Scan for the cell matching the given text and deliver its (x, y) coordinate at center. 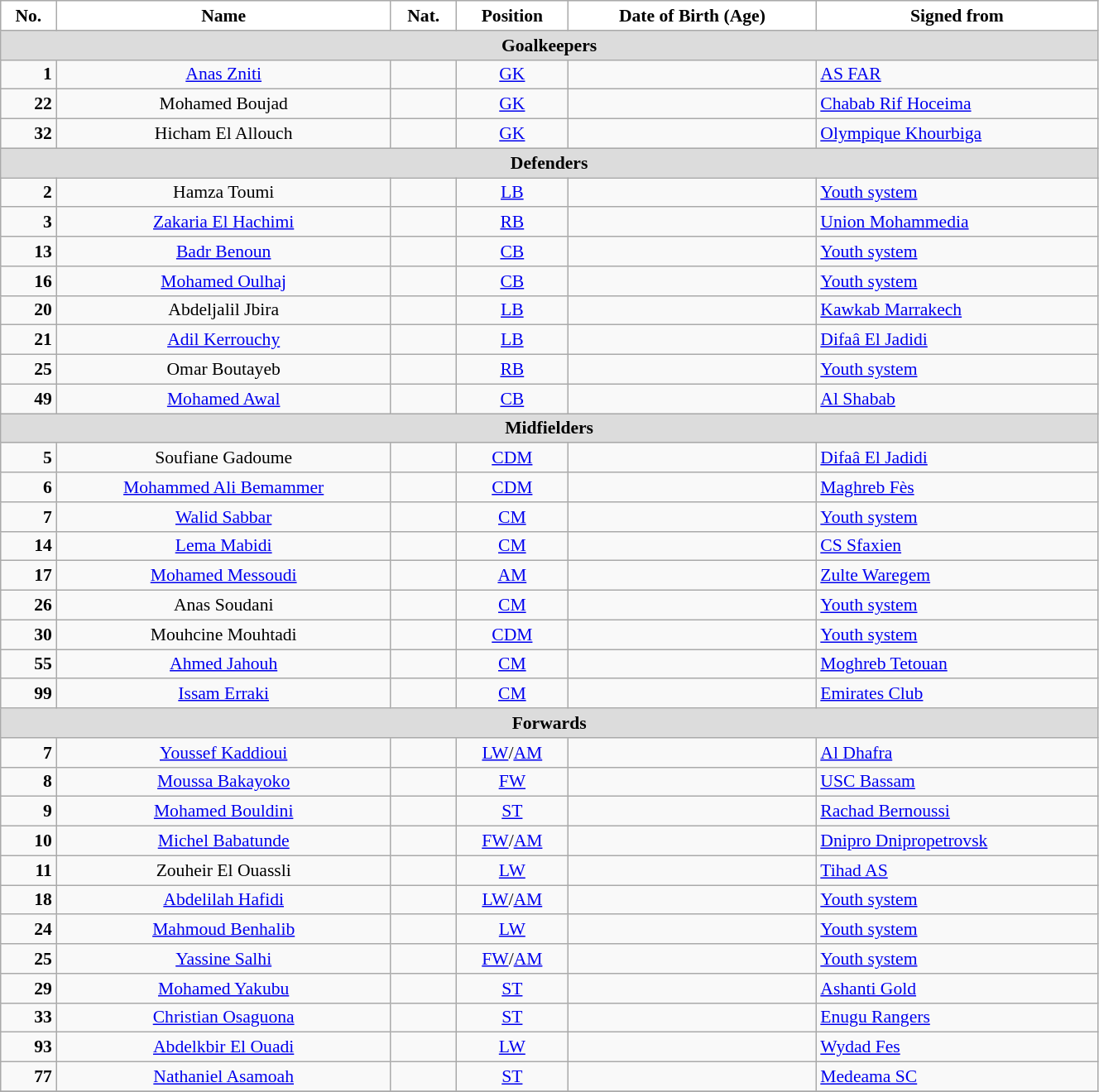
Wydad Fes (957, 1047)
9 (28, 812)
Hicham El Allouch (223, 134)
Abdelkbir El Ouadi (223, 1047)
AM (511, 576)
Mohammed Ali Bemammer (223, 487)
Issam Erraki (223, 694)
AS FAR (957, 74)
1 (28, 74)
16 (28, 281)
30 (28, 635)
Walid Sabbar (223, 517)
3 (28, 223)
8 (28, 782)
Defenders (549, 163)
20 (28, 310)
17 (28, 576)
55 (28, 664)
Anas Soudani (223, 606)
Al Shabab (957, 399)
Al Dhafra (957, 753)
13 (28, 251)
Omar Boutayeb (223, 370)
93 (28, 1047)
Position (511, 16)
Mohamed Bouldini (223, 812)
26 (28, 606)
Signed from (957, 16)
Mohamed Awal (223, 399)
Goalkeepers (549, 45)
Dnipro Dnipropetrovsk (957, 841)
Forwards (549, 723)
49 (28, 399)
Zulte Waregem (957, 576)
Soufiane Gadoume (223, 458)
Christian Osaguona (223, 1018)
No. (28, 16)
32 (28, 134)
Mahmoud Benhalib (223, 930)
5 (28, 458)
Enugu Rangers (957, 1018)
Anas Zniti (223, 74)
USC Bassam (957, 782)
Ahmed Jahouh (223, 664)
18 (28, 900)
Ashanti Gold (957, 989)
Moussa Bakayoko (223, 782)
Rachad Bernoussi (957, 812)
Youssef Kaddioui (223, 753)
FW (511, 782)
Mohamed Boujad (223, 104)
Date of Birth (Age) (693, 16)
Zakaria El Hachimi (223, 223)
33 (28, 1018)
Emirates Club (957, 694)
Lema Mabidi (223, 546)
Tihad AS (957, 870)
11 (28, 870)
Badr Benoun (223, 251)
Mohamed Yakubu (223, 989)
24 (28, 930)
Hamza Toumi (223, 193)
10 (28, 841)
Mouhcine Mouhtadi (223, 635)
Name (223, 16)
Nat. (424, 16)
Nathaniel Asamoah (223, 1077)
22 (28, 104)
99 (28, 694)
Medeama SC (957, 1077)
Chabab Rif Hoceima (957, 104)
Adil Kerrouchy (223, 340)
2 (28, 193)
Abdelilah Hafidi (223, 900)
Kawkab Marrakech (957, 310)
Yassine Salhi (223, 959)
29 (28, 989)
Mohamed Messoudi (223, 576)
6 (28, 487)
Union Mohammedia (957, 223)
Abdeljalil Jbira (223, 310)
Moghreb Tetouan (957, 664)
77 (28, 1077)
CS Sfaxien (957, 546)
Olympique Khourbiga (957, 134)
Zouheir El Ouassli (223, 870)
Maghreb Fès (957, 487)
Midfielders (549, 429)
14 (28, 546)
Mohamed Oulhaj (223, 281)
Michel Babatunde (223, 841)
21 (28, 340)
